Provide the (x, y) coordinate of the cell's center where the given text is located.  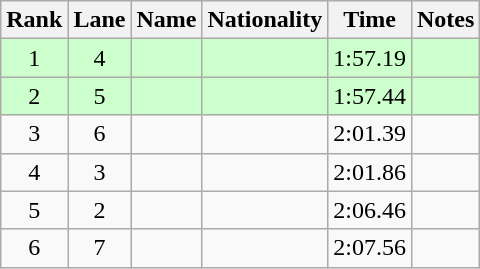
2:01.39 (370, 134)
Name (166, 20)
Rank (34, 20)
Nationality (265, 20)
1 (34, 58)
2:01.86 (370, 172)
2:07.56 (370, 248)
7 (100, 248)
Lane (100, 20)
Notes (445, 20)
1:57.19 (370, 58)
Time (370, 20)
1:57.44 (370, 96)
2:06.46 (370, 210)
